Find where the given text appears and provide that cell's center as (X, Y) coordinate. 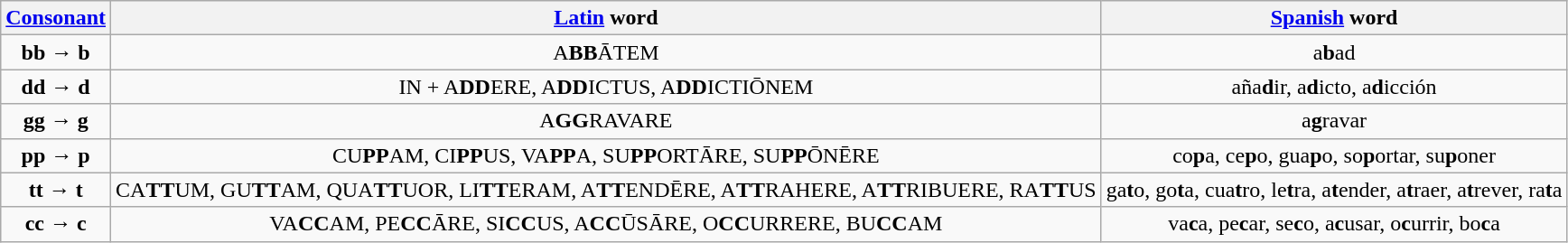
añadir, adicto, adicción (1334, 87)
Latin word (607, 18)
Consonant (56, 18)
CATTUM, GUTTAM, QUATTUOR, LITTERAM, ATTENDĒRE, ATTRAHERE, ATTRIBUERE, RATTUS (607, 190)
CUPPAM, CIPPUS, VAPPA, SUPPORTĀRE, SUPPŌNĒRE (607, 155)
agravar (1334, 121)
copa, cepo, guapo, soportar, suponer (1334, 155)
ABBĀTEM (607, 52)
tt → t (56, 190)
dd → d (56, 87)
Spanish word (1334, 18)
bb → b (56, 52)
IN + ADDERE, ADDICTUS, ADDICTIŌNEM (607, 87)
pp → p (56, 155)
AGGRAVARE (607, 121)
VACCAM, PECCĀRE, SICCUS, ACCŪSĀRE, OCCURRERE, BUCCAM (607, 224)
gato, gota, cuatro, letra, atender, atraer, atrever, rata (1334, 190)
vaca, pecar, seco, acusar, ocurrir, boca (1334, 224)
abad (1334, 52)
gg → g (56, 121)
cc → c (56, 224)
